Search for the cell housing the specified text and yield its (x, y) center coordinate. 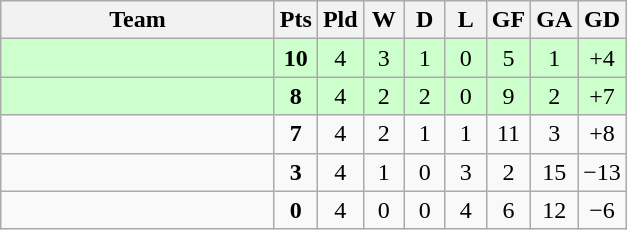
11 (508, 134)
Pts (296, 20)
−6 (602, 210)
+7 (602, 96)
9 (508, 96)
6 (508, 210)
5 (508, 58)
GA (554, 20)
7 (296, 134)
10 (296, 58)
GD (602, 20)
8 (296, 96)
L (466, 20)
+8 (602, 134)
+4 (602, 58)
Team (138, 20)
−13 (602, 172)
D (424, 20)
12 (554, 210)
GF (508, 20)
15 (554, 172)
W (384, 20)
Pld (340, 20)
